Identify which cell holds the provided text, then report its (X, Y) central coordinate. 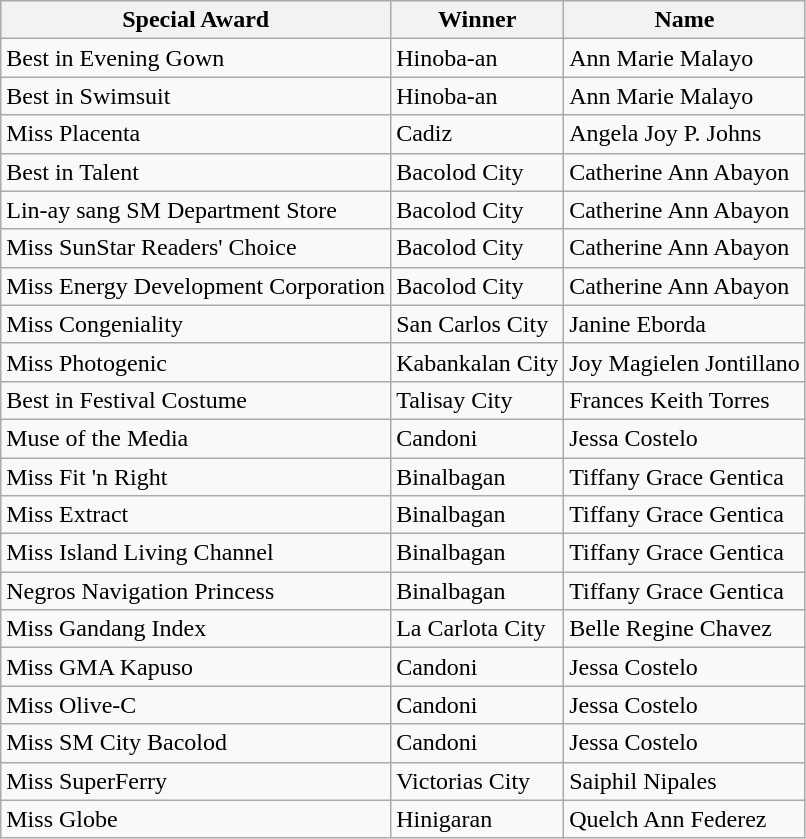
Quelch Ann Federez (685, 819)
Miss Olive-C (196, 705)
Muse of the Media (196, 438)
Joy Magielen Jontillano (685, 362)
Angela Joy P. Johns (685, 134)
Special Award (196, 20)
Miss Gandang Index (196, 629)
Miss Fit 'n Right (196, 477)
Best in Swimsuit (196, 96)
Talisay City (478, 400)
Negros Navigation Princess (196, 591)
Kabankalan City (478, 362)
San Carlos City (478, 324)
Miss Placenta (196, 134)
Miss Photogenic (196, 362)
Miss Island Living Channel (196, 553)
Saiphil Nipales (685, 781)
Miss Extract (196, 515)
Janine Eborda (685, 324)
Cadiz (478, 134)
Belle Regine Chavez (685, 629)
Miss SM City Bacolod (196, 743)
Miss SunStar Readers' Choice (196, 248)
Name (685, 20)
Frances Keith Torres (685, 400)
Miss SuperFerry (196, 781)
Hinigaran (478, 819)
Best in Festival Costume (196, 400)
Best in Talent (196, 172)
Lin-ay sang SM Department Store (196, 210)
Miss Congeniality (196, 324)
Best in Evening Gown (196, 58)
Miss Energy Development Corporation (196, 286)
Winner (478, 20)
Victorias City (478, 781)
Miss GMA Kapuso (196, 667)
Miss Globe (196, 819)
La Carlota City (478, 629)
